Find where the given text appears and provide that cell's center as [x, y] coordinate. 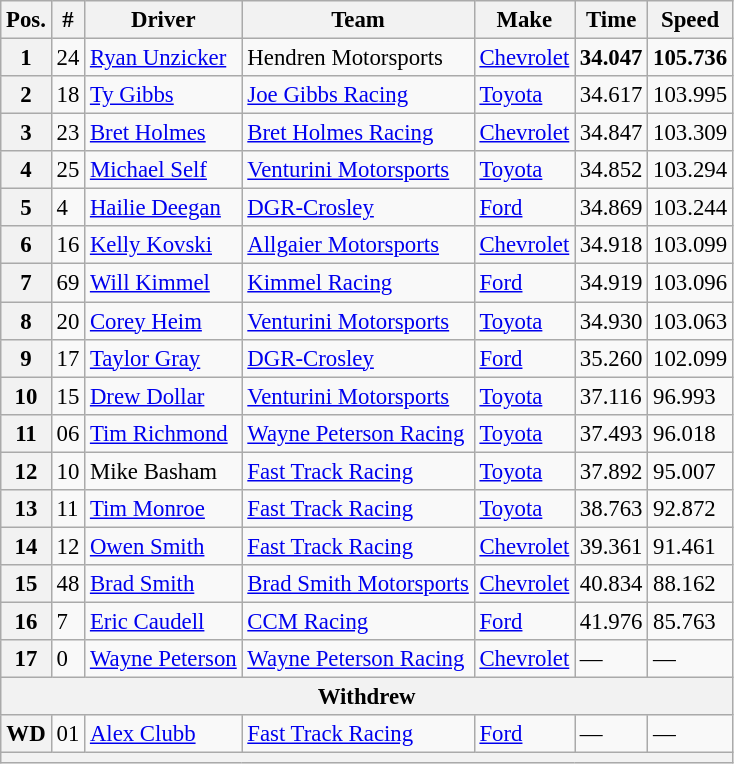
1 [26, 58]
Ty Gibbs [164, 95]
34.617 [612, 95]
34.847 [612, 133]
Tim Monroe [164, 509]
23 [68, 133]
Make [524, 20]
CCM Racing [358, 621]
Hendren Motorsports [358, 58]
20 [68, 321]
35.260 [612, 358]
34.919 [612, 283]
Team [358, 20]
96.993 [690, 396]
3 [26, 133]
91.461 [690, 546]
34.852 [612, 170]
102.099 [690, 358]
103.099 [690, 245]
WD [26, 734]
Pos. [26, 20]
6 [26, 245]
92.872 [690, 509]
Joe Gibbs Racing [358, 95]
95.007 [690, 471]
Eric Caudell [164, 621]
Bret Holmes Racing [358, 133]
8 [26, 321]
34.869 [612, 208]
103.309 [690, 133]
Brad Smith [164, 584]
Kelly Kovski [164, 245]
103.995 [690, 95]
Driver [164, 20]
01 [68, 734]
9 [26, 358]
5 [26, 208]
Speed [690, 20]
18 [68, 95]
34.047 [612, 58]
34.930 [612, 321]
2 [26, 95]
34.918 [612, 245]
Bret Holmes [164, 133]
Time [612, 20]
103.294 [690, 170]
39.361 [612, 546]
105.736 [690, 58]
69 [68, 283]
41.976 [612, 621]
# [68, 20]
40.834 [612, 584]
Wayne Peterson [164, 659]
37.116 [612, 396]
Hailie Deegan [164, 208]
48 [68, 584]
37.493 [612, 433]
06 [68, 433]
37.892 [612, 471]
Will Kimmel [164, 283]
103.096 [690, 283]
25 [68, 170]
Brad Smith Motorsports [358, 584]
103.244 [690, 208]
Owen Smith [164, 546]
85.763 [690, 621]
13 [26, 509]
Kimmel Racing [358, 283]
24 [68, 58]
38.763 [612, 509]
Tim Richmond [164, 433]
103.063 [690, 321]
Withdrew [367, 697]
0 [68, 659]
Ryan Unzicker [164, 58]
88.162 [690, 584]
14 [26, 546]
Michael Self [164, 170]
Alex Clubb [164, 734]
Mike Basham [164, 471]
96.018 [690, 433]
Drew Dollar [164, 396]
Allgaier Motorsports [358, 245]
Taylor Gray [164, 358]
Corey Heim [164, 321]
